Determine the (x, y) coordinate at the center of the cell enclosing the given text.  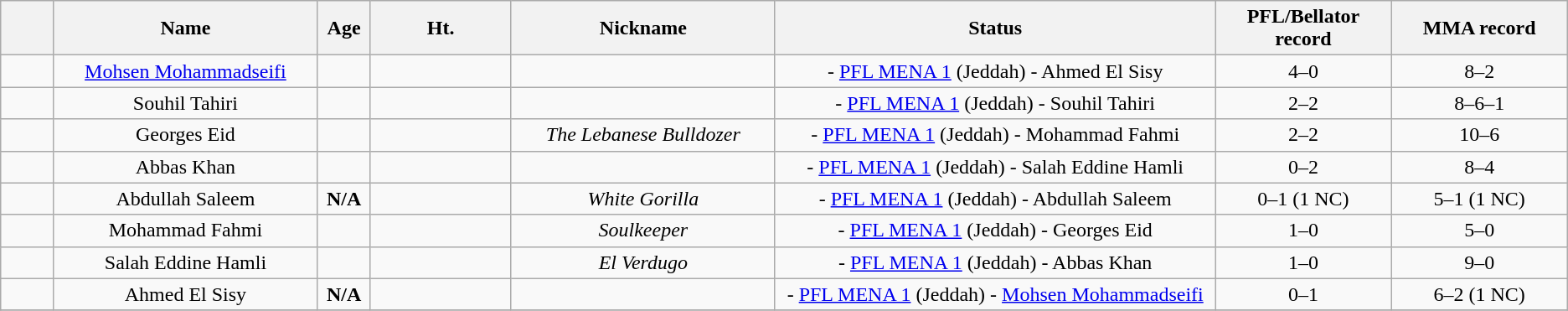
- PFL MENA 1 (Jeddah) - Ahmed El Sisy (995, 71)
PFL/Bellator record (1303, 29)
0–2 (1303, 167)
8–4 (1479, 167)
10–6 (1479, 135)
The Lebanese Bulldozer (643, 135)
- PFL MENA 1 (Jeddah) - Mohsen Mohammadseifi (995, 294)
Age (343, 29)
Abbas Khan (186, 167)
- PFL MENA 1 (Jeddah) - Abdullah Saleem (995, 199)
5–1 (1 NC) (1479, 199)
Georges Eid (186, 135)
Name (186, 29)
Mohammad Fahmi (186, 231)
White Gorilla (643, 199)
El Verdugo (643, 262)
Soulkeeper (643, 231)
Salah Eddine Hamli (186, 262)
- PFL MENA 1 (Jeddah) - Mohammad Fahmi (995, 135)
9–0 (1479, 262)
Mohsen Mohammadseifi (186, 71)
Abdullah Saleem (186, 199)
0–1 (1 NC) (1303, 199)
4–0 (1303, 71)
MMA record (1479, 29)
Souhil Tahiri (186, 103)
Ahmed El Sisy (186, 294)
5–0 (1479, 231)
- PFL MENA 1 (Jeddah) - Salah Eddine Hamli (995, 167)
- PFL MENA 1 (Jeddah) - Georges Eid (995, 231)
- PFL MENA 1 (Jeddah) - Souhil Tahiri (995, 103)
- PFL MENA 1 (Jeddah) - Abbas Khan (995, 262)
0–1 (1303, 294)
8–6–1 (1479, 103)
Ht. (441, 29)
8–2 (1479, 71)
Nickname (643, 29)
Status (995, 29)
6–2 (1 NC) (1479, 294)
